Scan for the cell matching the given text and deliver its (x, y) coordinate at center. 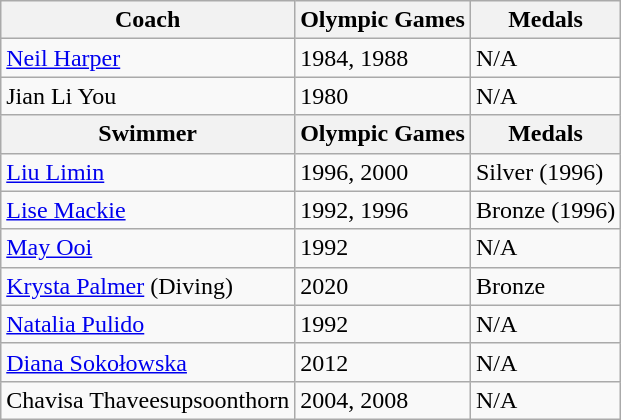
1996, 2000 (383, 172)
Liu Limin (148, 172)
Bronze (545, 286)
1984, 1988 (383, 58)
Jian Li You (148, 96)
Diana Sokołowska (148, 362)
Natalia Pulido (148, 324)
Coach (148, 20)
1980 (383, 96)
Krysta Palmer (Diving) (148, 286)
2004, 2008 (383, 400)
Silver (1996) (545, 172)
1992, 1996 (383, 210)
Lise Mackie (148, 210)
Bronze (1996) (545, 210)
Neil Harper (148, 58)
2012 (383, 362)
May Ooi (148, 248)
Chavisa Thaveesupsoonthorn (148, 400)
2020 (383, 286)
Swimmer (148, 134)
